Identify which cell holds the provided text, then report its (x, y) central coordinate. 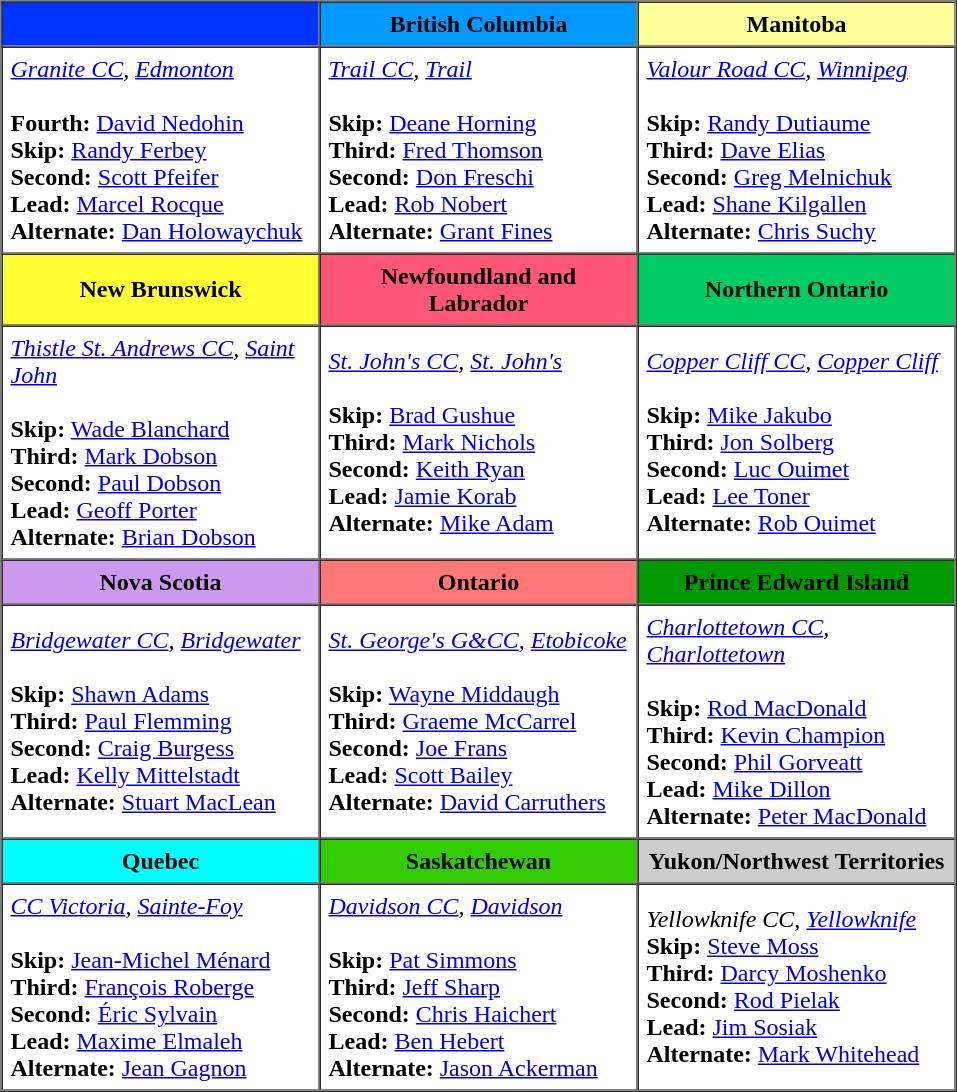
Trail CC, Trail Skip: Deane Horning Third: Fred Thomson Second: Don Freschi Lead: Rob Nobert Alternate: Grant Fines (479, 150)
Manitoba (797, 24)
Northern Ontario (797, 290)
Quebec (161, 860)
Copper Cliff CC, Copper Cliff Skip: Mike Jakubo Third: Jon Solberg Second: Luc Ouimet Lead: Lee Toner Alternate: Rob Ouimet (797, 443)
St. John's CC, St. John's Skip: Brad Gushue Third: Mark Nichols Second: Keith Ryan Lead: Jamie Korab Alternate: Mike Adam (479, 443)
CC Victoria, Sainte-Foy Skip: Jean-Michel Ménard Third: François Roberge Second: Éric Sylvain Lead: Maxime Elmaleh Alternate: Jean Gagnon (161, 988)
New Brunswick (161, 290)
Prince Edward Island (797, 582)
British Columbia (479, 24)
Granite CC, Edmonton Fourth: David Nedohin Skip: Randy Ferbey Second: Scott Pfeifer Lead: Marcel Rocque Alternate: Dan Holowaychuk (161, 150)
St. George's G&CC, Etobicoke Skip: Wayne Middaugh Third: Graeme McCarrel Second: Joe Frans Lead: Scott Bailey Alternate: David Carruthers (479, 721)
Ontario (479, 582)
Davidson CC, Davidson Skip: Pat Simmons Third: Jeff Sharp Second: Chris Haichert Lead: Ben Hebert Alternate: Jason Ackerman (479, 988)
Saskatchewan (479, 860)
Yellowknife CC, YellowknifeSkip: Steve Moss Third: Darcy Moshenko Second: Rod Pielak Lead: Jim Sosiak Alternate: Mark Whitehead (797, 988)
Newfoundland and Labrador (479, 290)
Bridgewater CC, Bridgewater Skip: Shawn Adams Third: Paul Flemming Second: Craig Burgess Lead: Kelly Mittelstadt Alternate: Stuart MacLean (161, 721)
Yukon/Northwest Territories (797, 860)
Charlottetown CC, Charlottetown Skip: Rod MacDonald Third: Kevin Champion Second: Phil Gorveatt Lead: Mike Dillon Alternate: Peter MacDonald (797, 721)
Nova Scotia (161, 582)
Thistle St. Andrews CC, Saint John Skip: Wade Blanchard Third: Mark Dobson Second: Paul Dobson Lead: Geoff Porter Alternate: Brian Dobson (161, 443)
Valour Road CC, Winnipeg Skip: Randy Dutiaume Third: Dave Elias Second: Greg Melnichuk Lead: Shane Kilgallen Alternate: Chris Suchy (797, 150)
